Search for the cell housing the specified text and yield its (x, y) center coordinate. 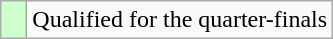
Qualified for the quarter-finals (180, 20)
